For the text-containing cell, return its midpoint in [X, Y] coordinate format. 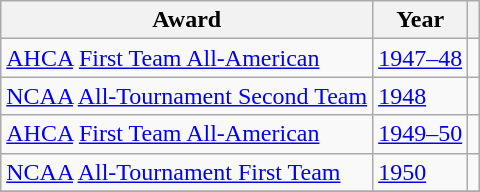
NCAA All-Tournament Second Team [187, 96]
1950 [420, 172]
1948 [420, 96]
NCAA All-Tournament First Team [187, 172]
Year [420, 20]
1947–48 [420, 58]
Award [187, 20]
1949–50 [420, 134]
